Locate the cell with the specified text and output its [X, Y] center coordinate. 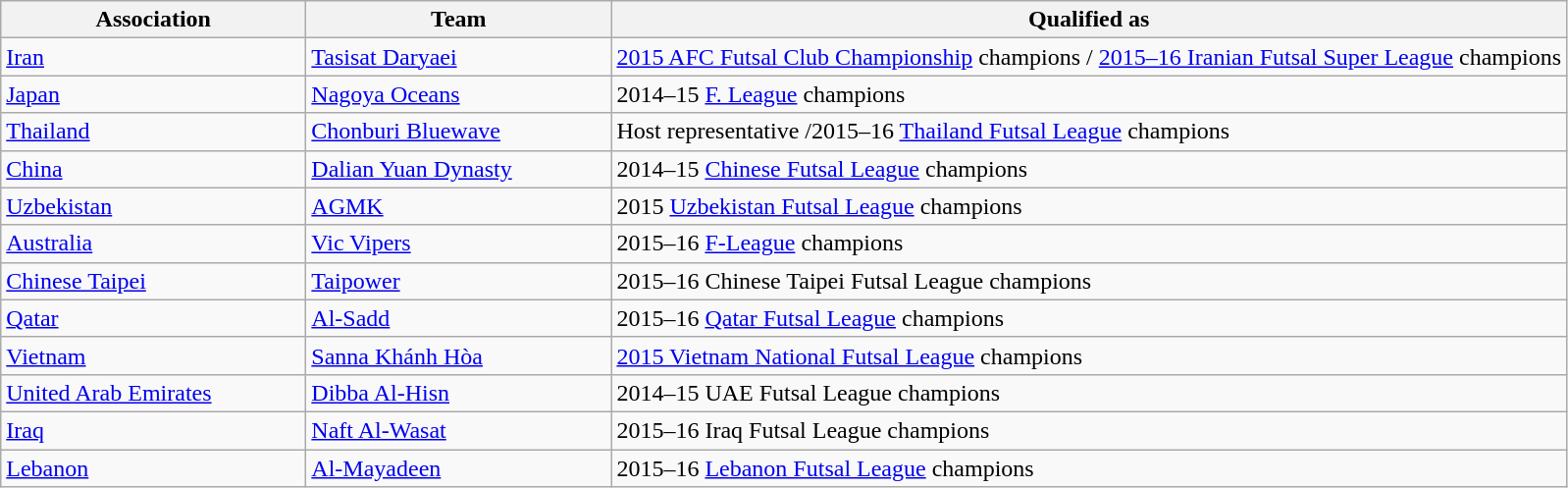
2015–16 F-League champions [1089, 244]
Association [153, 20]
AGMK [459, 206]
United Arab Emirates [153, 393]
Thailand [153, 132]
2015–16 Iraq Futsal League champions [1089, 430]
Qatar [153, 318]
2015 AFC Futsal Club Championship champions / 2015–16 Iranian Futsal Super League champions [1089, 57]
Naft Al-Wasat [459, 430]
Nagoya Oceans [459, 94]
Al-Mayadeen [459, 468]
Dalian Yuan Dynasty [459, 169]
Sanna Khánh Hòa [459, 355]
Host representative /2015–16 Thailand Futsal League champions [1089, 132]
2015–16 Qatar Futsal League champions [1089, 318]
Australia [153, 244]
Qualified as [1089, 20]
Uzbekistan [153, 206]
2015 Vietnam National Futsal League champions [1089, 355]
China [153, 169]
Japan [153, 94]
Iraq [153, 430]
2014–15 Chinese Futsal League champions [1089, 169]
2014–15 UAE Futsal League champions [1089, 393]
Tasisat Daryaei [459, 57]
Chinese Taipei [153, 281]
2015–16 Chinese Taipei Futsal League champions [1089, 281]
Lebanon [153, 468]
Vietnam [153, 355]
Dibba Al-Hisn [459, 393]
Al-Sadd [459, 318]
Team [459, 20]
Chonburi Bluewave [459, 132]
2014–15 F. League champions [1089, 94]
2015 Uzbekistan Futsal League champions [1089, 206]
Vic Vipers [459, 244]
2015–16 Lebanon Futsal League champions [1089, 468]
Iran [153, 57]
Taipower [459, 281]
